Search for the cell housing the specified text and yield its (x, y) center coordinate. 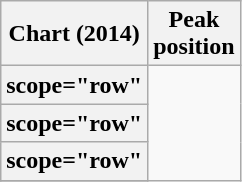
Peakposition (194, 34)
Chart (2014) (74, 34)
